Capture the cell that displays the provided text and extract its [x, y] central coordinate. 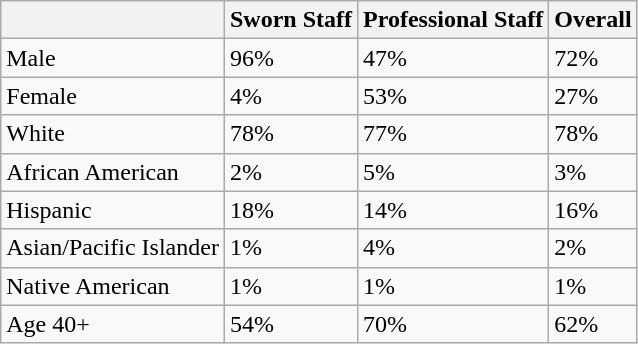
18% [290, 210]
Overall [593, 20]
77% [452, 134]
Professional Staff [452, 20]
Asian/Pacific Islander [113, 248]
14% [452, 210]
Hispanic [113, 210]
3% [593, 172]
Age 40+ [113, 324]
62% [593, 324]
White [113, 134]
Native American [113, 286]
72% [593, 58]
5% [452, 172]
47% [452, 58]
16% [593, 210]
53% [452, 96]
54% [290, 324]
African American [113, 172]
96% [290, 58]
27% [593, 96]
Female [113, 96]
Sworn Staff [290, 20]
Male [113, 58]
70% [452, 324]
